Determine the [X, Y] coordinate at the center of the cell enclosing the given text.  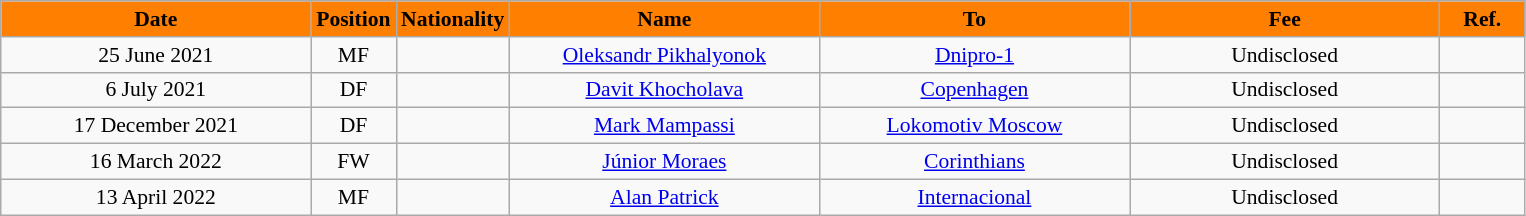
Oleksandr Pikhalyonok [664, 55]
Dnipro-1 [974, 55]
Fee [1285, 19]
FW [354, 162]
13 April 2022 [156, 197]
25 June 2021 [156, 55]
6 July 2021 [156, 90]
To [974, 19]
Corinthians [974, 162]
Copenhagen [974, 90]
Lokomotiv Moscow [974, 126]
16 March 2022 [156, 162]
Name [664, 19]
Davit Khocholava [664, 90]
Position [354, 19]
Internacional [974, 197]
Alan Patrick [664, 197]
Ref. [1482, 19]
Date [156, 19]
Júnior Moraes [664, 162]
Nationality [452, 19]
Mark Mampassi [664, 126]
17 December 2021 [156, 126]
